Detect which cell encompasses the target text, then output its (x, y) center coordinate. 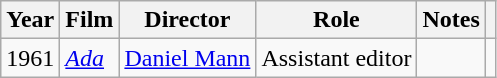
Assistant editor (336, 58)
Daniel Mann (188, 58)
Ada (90, 58)
Year (30, 20)
Director (188, 20)
Role (336, 20)
Film (90, 20)
1961 (30, 58)
Notes (451, 20)
